From the cell containing the given text, extract its center point as (x, y) coordinate. 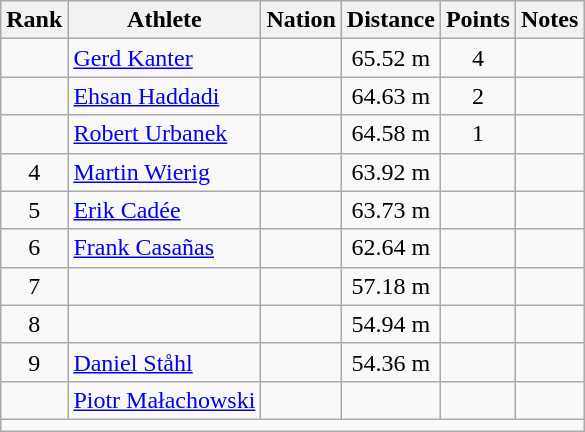
Points (478, 20)
64.58 m (390, 134)
Nation (301, 20)
54.36 m (390, 362)
2 (478, 96)
Distance (390, 20)
7 (34, 286)
57.18 m (390, 286)
Erik Cadée (164, 210)
1 (478, 134)
62.64 m (390, 248)
Ehsan Haddadi (164, 96)
54.94 m (390, 324)
Robert Urbanek (164, 134)
Gerd Kanter (164, 58)
Rank (34, 20)
Notes (549, 20)
Piotr Małachowski (164, 400)
Martin Wierig (164, 172)
64.63 m (390, 96)
8 (34, 324)
65.52 m (390, 58)
5 (34, 210)
Athlete (164, 20)
6 (34, 248)
Daniel Ståhl (164, 362)
63.92 m (390, 172)
9 (34, 362)
Frank Casañas (164, 248)
63.73 m (390, 210)
